Output the (x, y) coordinate of the center of the cell containing the given text.  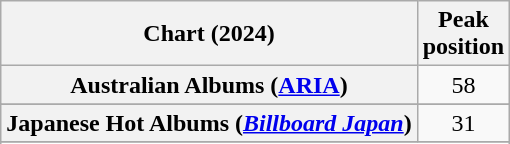
31 (463, 123)
Japanese Hot Albums (Billboard Japan) (209, 123)
Chart (2024) (209, 34)
58 (463, 85)
Peakposition (463, 34)
Australian Albums (ARIA) (209, 85)
